From the cell containing the given text, extract its center point as [X, Y] coordinate. 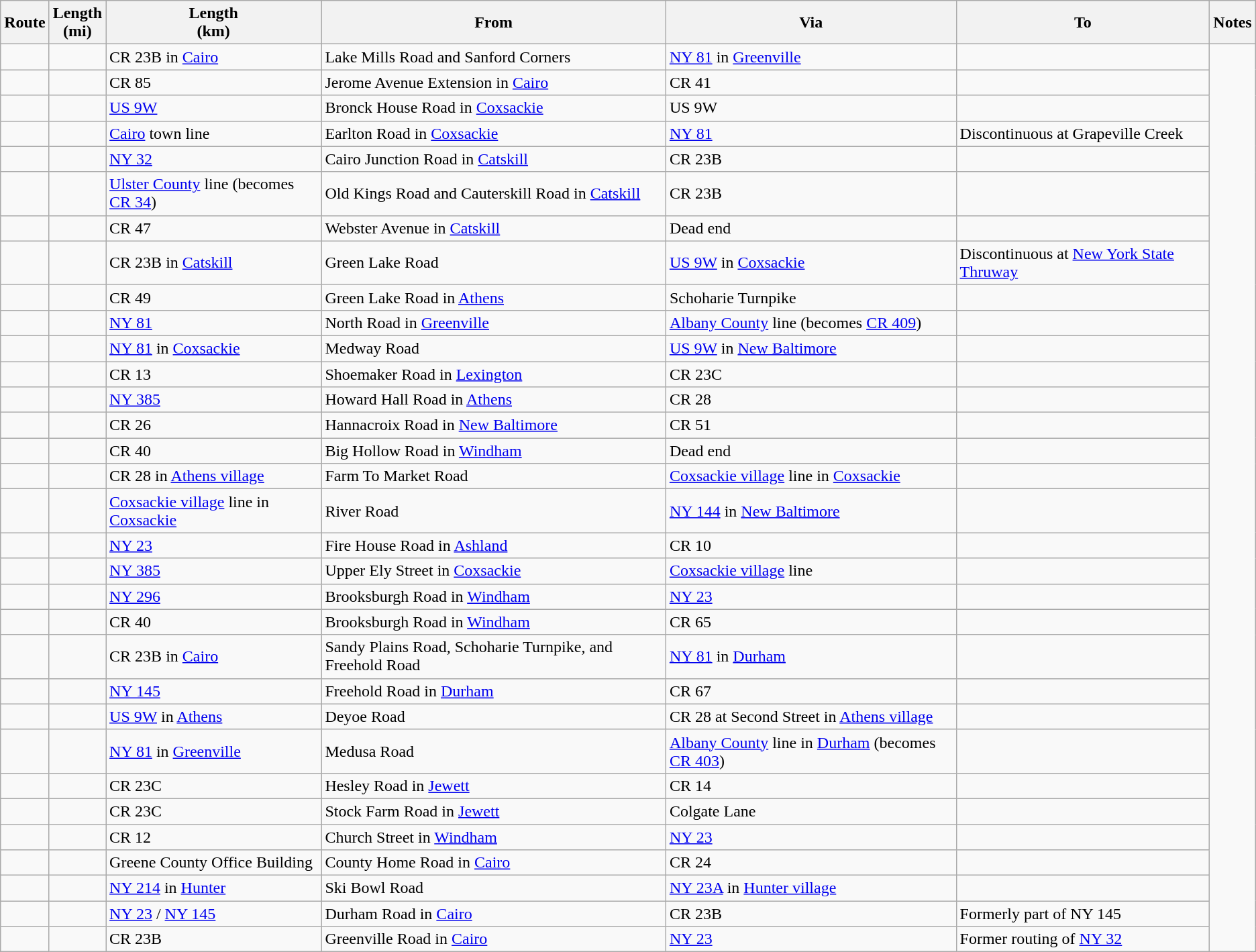
Notes [1233, 23]
CR 51 [810, 425]
NY 145 [213, 691]
Green Lake Road in Athens [494, 297]
Fire House Road in Ashland [494, 545]
US 9W in Coxsackie [810, 263]
Cairo town line [213, 134]
Route [25, 23]
NY 23 / NY 145 [213, 914]
Cairo Junction Road in Catskill [494, 159]
Schoharie Turnpike [810, 297]
Webster Avenue in Catskill [494, 228]
CR 26 [213, 425]
To [1083, 23]
Big Hollow Road in Windham [494, 451]
Upper Ely Street in Coxsackie [494, 571]
Formerly part of NY 145 [1083, 914]
CR 28 at Second Street in Athens village [810, 717]
Deyoe Road [494, 717]
Greenville Road in Cairo [494, 939]
Length(km) [213, 23]
Durham Road in Cairo [494, 914]
Earlton Road in Coxsackie [494, 134]
Lake Mills Road and Sanford Corners [494, 57]
Ski Bowl Road [494, 888]
North Road in Greenville [494, 323]
Coxsackie village line [810, 571]
River Road [494, 511]
NY 32 [213, 159]
Old Kings Road and Cauterskill Road in Catskill [494, 193]
CR 49 [213, 297]
CR 47 [213, 228]
NY 23A in Hunter village [810, 888]
Sandy Plains Road, Schoharie Turnpike, and Freehold Road [494, 656]
Stock Farm Road in Jewett [494, 811]
NY 144 in New Baltimore [810, 511]
NY 296 [213, 596]
Hannacroix Road in New Baltimore [494, 425]
CR 28 in Athens village [213, 476]
CR 28 [810, 400]
County Home Road in Cairo [494, 863]
CR 10 [810, 545]
Green Lake Road [494, 263]
Discontinuous at Grapeville Creek [1083, 134]
From [494, 23]
Medusa Road [494, 751]
Former routing of NY 32 [1083, 939]
US 9W in New Baltimore [810, 348]
US 9W in Athens [213, 717]
Jerome Avenue Extension in Cairo [494, 83]
CR 85 [213, 83]
Freehold Road in Durham [494, 691]
CR 24 [810, 863]
CR 23B in Catskill [213, 263]
Howard Hall Road in Athens [494, 400]
NY 81 in Coxsackie [213, 348]
Discontinuous at New York State Thruway [1083, 263]
Church Street in Windham [494, 837]
Medway Road [494, 348]
CR 67 [810, 691]
Hesley Road in Jewett [494, 786]
CR 41 [810, 83]
Greene County Office Building [213, 863]
Farm To Market Road [494, 476]
CR 12 [213, 837]
NY 81 in Durham [810, 656]
Albany County line (becomes CR 409) [810, 323]
CR 14 [810, 786]
Albany County line in Durham (becomes CR 403) [810, 751]
Ulster County line (becomes CR 34) [213, 193]
Length(mi) [77, 23]
Bronck House Road in Coxsackie [494, 108]
CR 13 [213, 374]
NY 214 in Hunter [213, 888]
Colgate Lane [810, 811]
Shoemaker Road in Lexington [494, 374]
Via [810, 23]
CR 65 [810, 622]
